Determine the (X, Y) coordinate at the center of the cell enclosing the given text.  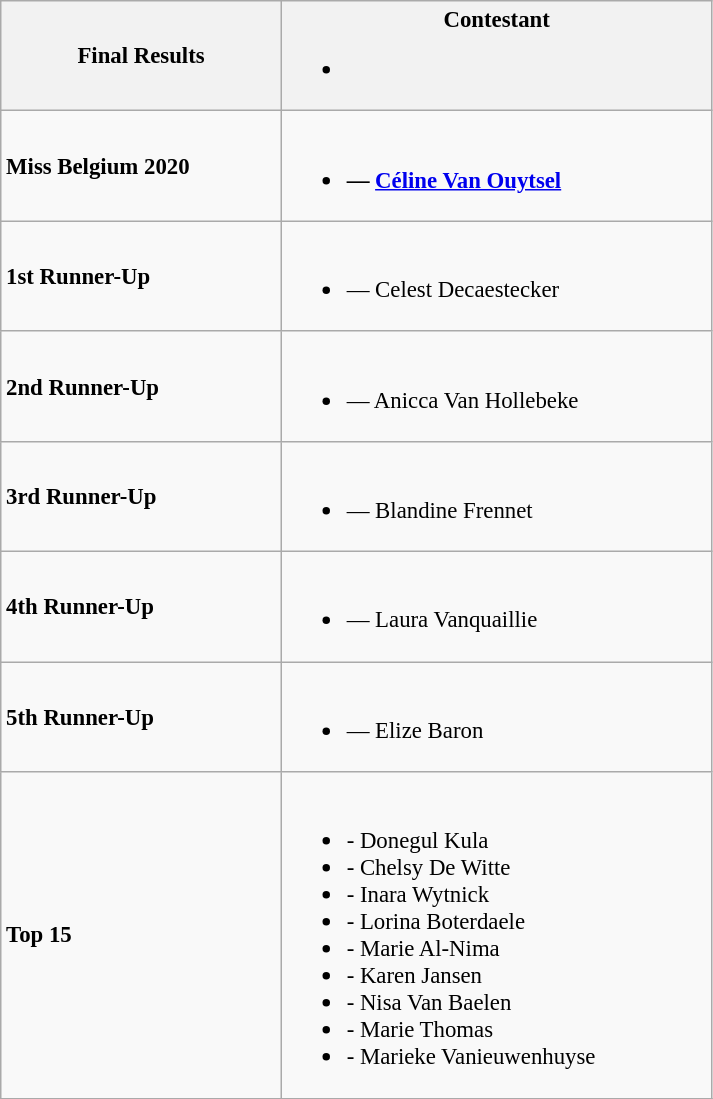
Final Results (142, 56)
— Elize Baron (496, 717)
Contestant (496, 56)
— Céline Van Ouytsel (496, 166)
2nd Runner-Up (142, 386)
Miss Belgium 2020 (142, 166)
— Anicca Van Hollebeke (496, 386)
— Laura Vanquaillie (496, 607)
4th Runner-Up (142, 607)
3rd Runner-Up (142, 497)
Top 15 (142, 935)
1st Runner-Up (142, 276)
— Celest Decaestecker (496, 276)
— Blandine Frennet (496, 497)
5th Runner-Up (142, 717)
